Output the [X, Y] coordinate of the center of the cell containing the given text.  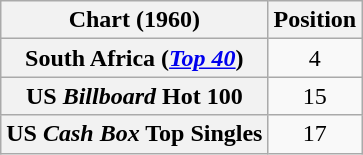
US Billboard Hot 100 [134, 96]
4 [315, 58]
15 [315, 96]
US Cash Box Top Singles [134, 134]
17 [315, 134]
Chart (1960) [134, 20]
South Africa (Top 40) [134, 58]
Position [315, 20]
